Scan for the cell matching the given text and deliver its [X, Y] coordinate at center. 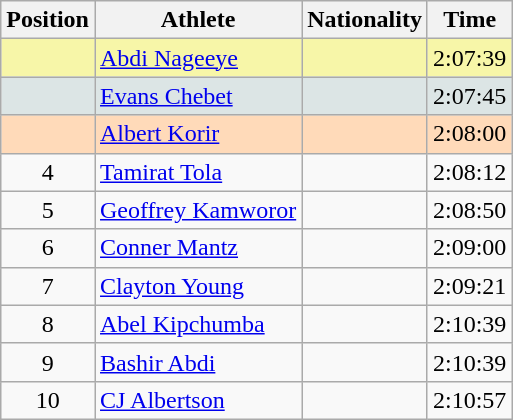
Athlete [198, 20]
2:10:57 [469, 400]
Abel Kipchumba [198, 324]
2:07:39 [469, 58]
6 [48, 248]
7 [48, 286]
9 [48, 362]
Nationality [365, 20]
Geoffrey Kamworor [198, 210]
5 [48, 210]
4 [48, 172]
Abdi Nageeye [198, 58]
Albert Korir [198, 134]
Position [48, 20]
2:07:45 [469, 96]
Conner Mantz [198, 248]
Bashir Abdi [198, 362]
2:08:00 [469, 134]
CJ Albertson [198, 400]
2:08:12 [469, 172]
2:09:00 [469, 248]
Tamirat Tola [198, 172]
Clayton Young [198, 286]
2:08:50 [469, 210]
10 [48, 400]
8 [48, 324]
Time [469, 20]
2:09:21 [469, 286]
Evans Chebet [198, 96]
